Identify which cell holds the provided text, then report its [X, Y] central coordinate. 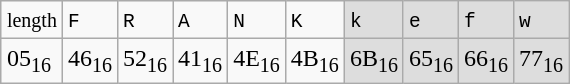
K [314, 20]
F [90, 20]
6516 [430, 61]
N [257, 20]
k [374, 20]
A [200, 20]
6B16 [374, 61]
length [32, 20]
6616 [486, 61]
f [486, 20]
4116 [200, 61]
4B16 [314, 61]
w [542, 20]
0516 [32, 61]
4616 [90, 61]
5216 [144, 61]
e [430, 20]
4E16 [257, 61]
7716 [542, 61]
R [144, 20]
